Provide the [X, Y] coordinate of the cell's center where the given text is located.  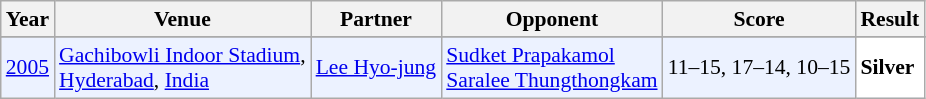
11–15, 17–14, 10–15 [760, 68]
Gachibowli Indoor Stadium,Hyderabad, India [182, 68]
Silver [890, 68]
Venue [182, 19]
Partner [376, 19]
Result [890, 19]
2005 [28, 68]
Opponent [552, 19]
Score [760, 19]
Lee Hyo-jung [376, 68]
Year [28, 19]
Sudket Prapakamol Saralee Thungthongkam [552, 68]
